Scan for the cell matching the given text and deliver its (X, Y) coordinate at center. 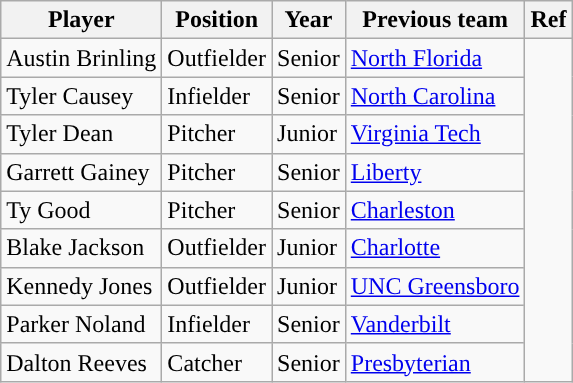
Charlotte (435, 248)
Tyler Causey (82, 96)
Ref (548, 20)
North Florida (435, 58)
Catcher (217, 362)
North Carolina (435, 96)
Garrett Gainey (82, 172)
UNC Greensboro (435, 286)
Kennedy Jones (82, 286)
Blake Jackson (82, 248)
Ty Good (82, 210)
Presbyterian (435, 362)
Austin Brinling (82, 58)
Liberty (435, 172)
Charleston (435, 210)
Parker Noland (82, 324)
Year (309, 20)
Tyler Dean (82, 134)
Vanderbilt (435, 324)
Virginia Tech (435, 134)
Player (82, 20)
Previous team (435, 20)
Position (217, 20)
Dalton Reeves (82, 362)
